Determine the [x, y] coordinate at the center of the cell enclosing the given text.  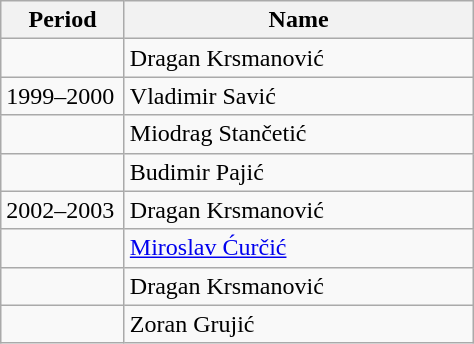
Miroslav Ćurčić [298, 248]
Period [63, 20]
Budimir Pajić [298, 172]
1999–2000 [63, 96]
2002–2003 [63, 210]
Name [298, 20]
Miodrag Stančetić [298, 134]
Vladimir Savić [298, 96]
Zoran Grujić [298, 324]
